Pinpoint the cell where the given text exists, returning its [X, Y] midpoint coordinate. 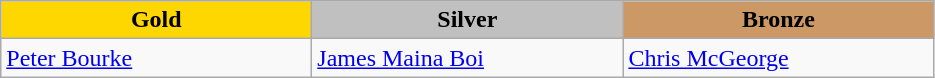
James Maina Boi [468, 58]
Silver [468, 20]
Bronze [778, 20]
Peter Bourke [156, 58]
Gold [156, 20]
Chris McGeorge [778, 58]
